Locate the cell with the specified text and output its [x, y] center coordinate. 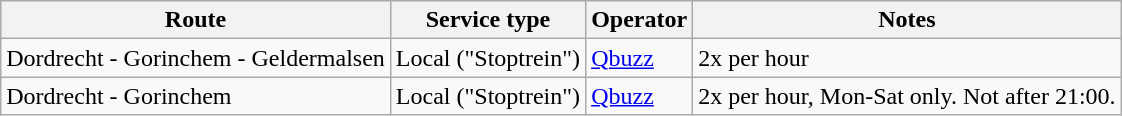
Dordrecht - Gorinchem - Geldermalsen [196, 58]
2x per hour [907, 58]
Service type [488, 20]
Operator [640, 20]
Dordrecht - Gorinchem [196, 96]
Route [196, 20]
Notes [907, 20]
2x per hour, Mon-Sat only. Not after 21:00. [907, 96]
